Scan for the cell matching the given text and deliver its [x, y] coordinate at center. 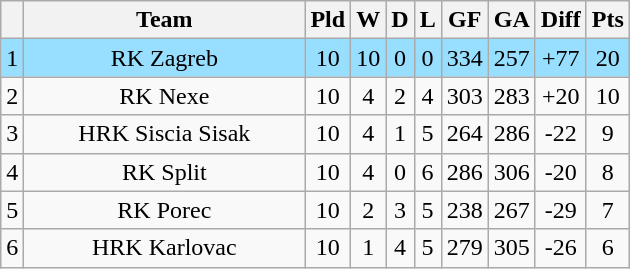
-26 [560, 248]
Team [164, 20]
RK Porec [164, 210]
+77 [560, 58]
Diff [560, 20]
257 [512, 58]
9 [608, 134]
303 [464, 96]
8 [608, 172]
Pld [328, 20]
D [400, 20]
7 [608, 210]
Pts [608, 20]
RK Zagreb [164, 58]
HRK Karlovac [164, 248]
279 [464, 248]
305 [512, 248]
267 [512, 210]
283 [512, 96]
RK Nexe [164, 96]
20 [608, 58]
264 [464, 134]
GA [512, 20]
+20 [560, 96]
W [368, 20]
HRK Siscia Sisak [164, 134]
L [428, 20]
GF [464, 20]
-22 [560, 134]
334 [464, 58]
-20 [560, 172]
306 [512, 172]
-29 [560, 210]
238 [464, 210]
RK Split [164, 172]
